Detect which cell encompasses the target text, then output its (X, Y) center coordinate. 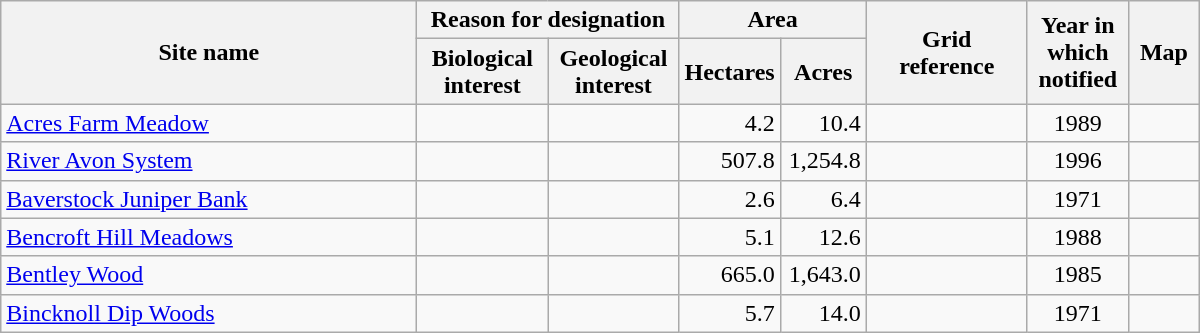
1989 (1078, 123)
1985 (1078, 275)
Area (772, 20)
507.8 (730, 161)
1988 (1078, 237)
14.0 (823, 313)
Geological interest (614, 72)
5.7 (730, 313)
5.1 (730, 237)
4.2 (730, 123)
10.4 (823, 123)
Biological interest (482, 72)
River Avon System (209, 161)
1,254.8 (823, 161)
Bentley Wood (209, 275)
Map (1164, 52)
Bencroft Hill Meadows (209, 237)
Grid reference (946, 52)
Bincknoll Dip Woods (209, 313)
665.0 (730, 275)
Acres Farm Meadow (209, 123)
Year in which notified (1078, 52)
Site name (209, 52)
Baverstock Juniper Bank (209, 199)
Reason for designation (548, 20)
Acres (823, 72)
2.6 (730, 199)
1,643.0 (823, 275)
12.6 (823, 237)
6.4 (823, 199)
1996 (1078, 161)
Hectares (730, 72)
